Output the [x, y] coordinate of the center of the cell containing the given text.  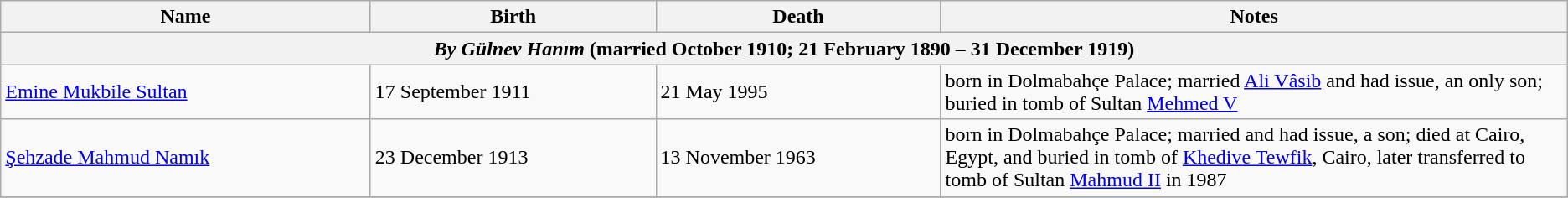
By Gülnev Hanım (married October 1910; 21 February 1890 – 31 December 1919) [784, 49]
Emine Mukbile Sultan [186, 92]
Notes [1254, 17]
Death [798, 17]
Şehzade Mahmud Namık [186, 158]
born in Dolmabahçe Palace; married Ali Vâsib and had issue, an only son; buried in tomb of Sultan Mehmed V [1254, 92]
Name [186, 17]
13 November 1963 [798, 158]
23 December 1913 [513, 158]
Birth [513, 17]
21 May 1995 [798, 92]
17 September 1911 [513, 92]
